Return the [X, Y] coordinate for the center point of the cell that contains the specified text.  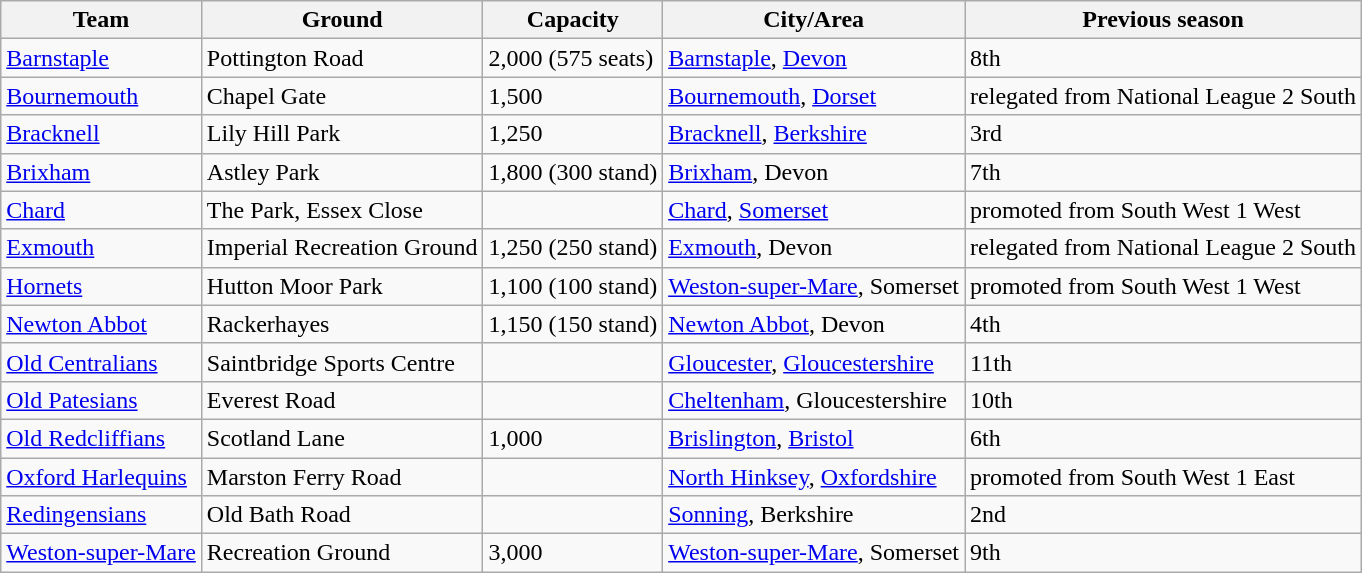
Chard, Somerset [814, 210]
8th [1164, 58]
Hutton Moor Park [342, 286]
Marston Ferry Road [342, 477]
Brislington, Bristol [814, 438]
Exmouth [102, 248]
Bracknell, Berkshire [814, 134]
Newton Abbot, Devon [814, 324]
1,250 (250 stand) [573, 248]
Scotland Lane [342, 438]
3rd [1164, 134]
Brixham, Devon [814, 172]
2nd [1164, 515]
Imperial Recreation Ground [342, 248]
Pottington Road [342, 58]
3,000 [573, 553]
Rackerhayes [342, 324]
City/Area [814, 20]
Sonning, Berkshire [814, 515]
11th [1164, 362]
Old Patesians [102, 400]
10th [1164, 400]
1,250 [573, 134]
Chapel Gate [342, 96]
Saintbridge Sports Centre [342, 362]
Bracknell [102, 134]
7th [1164, 172]
4th [1164, 324]
Capacity [573, 20]
Hornets [102, 286]
Exmouth, Devon [814, 248]
1,150 (150 stand) [573, 324]
Gloucester, Gloucestershire [814, 362]
The Park, Essex Close [342, 210]
Barnstaple, Devon [814, 58]
9th [1164, 553]
Bournemouth, Dorset [814, 96]
1,500 [573, 96]
Chard [102, 210]
2,000 (575 seats) [573, 58]
Old Bath Road [342, 515]
Lily Hill Park [342, 134]
Weston-super-Mare [102, 553]
6th [1164, 438]
1,100 (100 stand) [573, 286]
Astley Park [342, 172]
North Hinksey, Oxfordshire [814, 477]
1,800 (300 stand) [573, 172]
Cheltenham, Gloucestershire [814, 400]
Previous season [1164, 20]
Old Redcliffians [102, 438]
Recreation Ground [342, 553]
Everest Road [342, 400]
Oxford Harlequins [102, 477]
Ground [342, 20]
Team [102, 20]
Bournemouth [102, 96]
Brixham [102, 172]
Newton Abbot [102, 324]
Barnstaple [102, 58]
promoted from South West 1 East [1164, 477]
1,000 [573, 438]
Old Centralians [102, 362]
Redingensians [102, 515]
